Determine the (X, Y) coordinate at the center of the cell enclosing the given text.  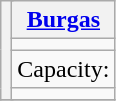
Capacity: (64, 69)
Burgas (64, 20)
